Scan for the cell matching the given text and deliver its (X, Y) coordinate at center. 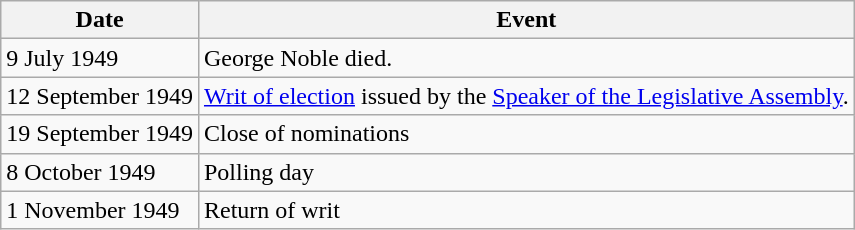
Close of nominations (526, 134)
12 September 1949 (100, 96)
Polling day (526, 172)
George Noble died. (526, 58)
19 September 1949 (100, 134)
Writ of election issued by the Speaker of the Legislative Assembly. (526, 96)
1 November 1949 (100, 210)
8 October 1949 (100, 172)
Event (526, 20)
9 July 1949 (100, 58)
Date (100, 20)
Return of writ (526, 210)
